Locate the cell with the specified text and output its [X, Y] center coordinate. 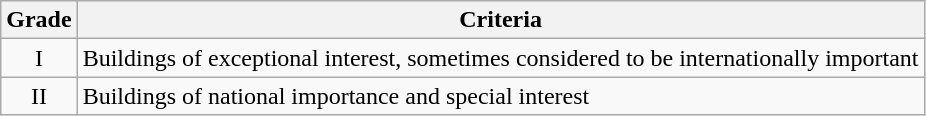
II [39, 96]
I [39, 58]
Buildings of national importance and special interest [500, 96]
Buildings of exceptional interest, sometimes considered to be internationally important [500, 58]
Grade [39, 20]
Criteria [500, 20]
